From the cell containing the given text, extract its center point as [x, y] coordinate. 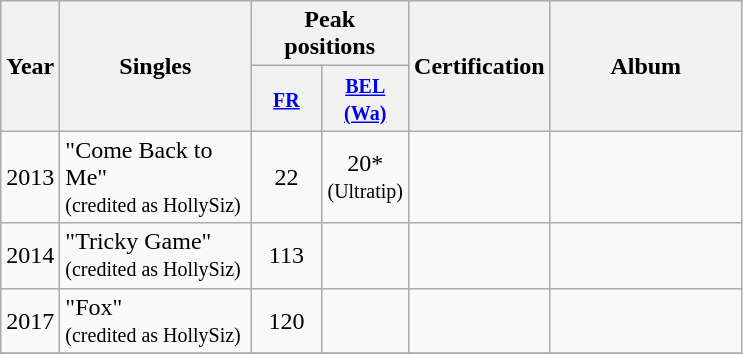
2013 [30, 177]
Certification [480, 66]
120 [286, 320]
Peak positions [330, 34]
FR [286, 98]
113 [286, 256]
"Tricky Game" (credited as HollySiz) [156, 256]
BEL (Wa) [366, 98]
22 [286, 177]
Album [646, 66]
Singles [156, 66]
"Fox" (credited as HollySiz) [156, 320]
20*(Ultratip) [366, 177]
2014 [30, 256]
Year [30, 66]
2017 [30, 320]
"Come Back to Me" (credited as HollySiz) [156, 177]
